Scan for the cell matching the given text and deliver its (X, Y) coordinate at center. 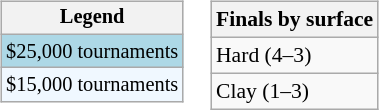
Legend (92, 18)
Clay (1–3) (294, 91)
$15,000 tournaments (92, 85)
$25,000 tournaments (92, 51)
Hard (4–3) (294, 55)
Finals by surface (294, 20)
